Locate the cell with the specified text and output its (X, Y) center coordinate. 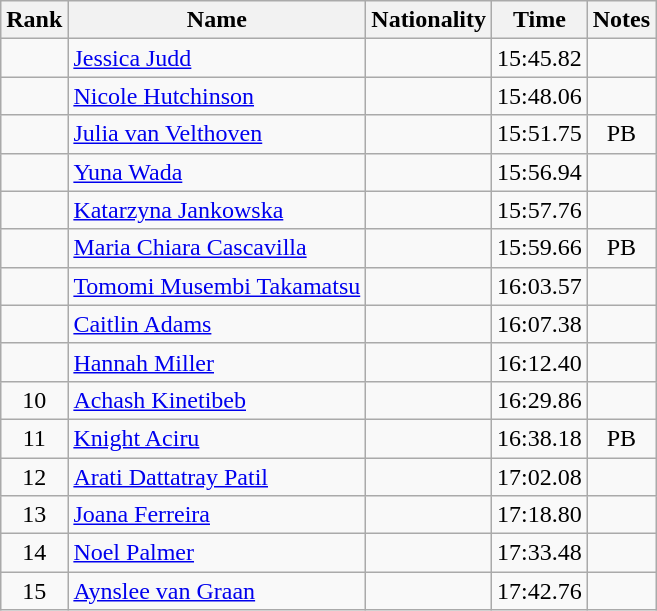
12 (34, 477)
Yuna Wada (217, 172)
Knight Aciru (217, 438)
Name (217, 20)
14 (34, 553)
Time (540, 20)
Jessica Judd (217, 58)
16:38.18 (540, 438)
16:03.57 (540, 286)
15:45.82 (540, 58)
Nationality (429, 20)
Maria Chiara Cascavilla (217, 248)
17:02.08 (540, 477)
Hannah Miller (217, 362)
15:51.75 (540, 134)
11 (34, 438)
10 (34, 400)
Tomomi Musembi Takamatsu (217, 286)
13 (34, 515)
16:12.40 (540, 362)
17:18.80 (540, 515)
Rank (34, 20)
Katarzyna Jankowska (217, 210)
17:33.48 (540, 553)
Julia van Velthoven (217, 134)
Aynslee van Graan (217, 591)
Nicole Hutchinson (217, 96)
Joana Ferreira (217, 515)
Caitlin Adams (217, 324)
Arati Dattatray Patil (217, 477)
15:56.94 (540, 172)
17:42.76 (540, 591)
16:07.38 (540, 324)
15:59.66 (540, 248)
15:48.06 (540, 96)
15:57.76 (540, 210)
Achash Kinetibeb (217, 400)
15 (34, 591)
16:29.86 (540, 400)
Noel Palmer (217, 553)
Notes (621, 20)
